Scan for the cell matching the given text and deliver its (x, y) coordinate at center. 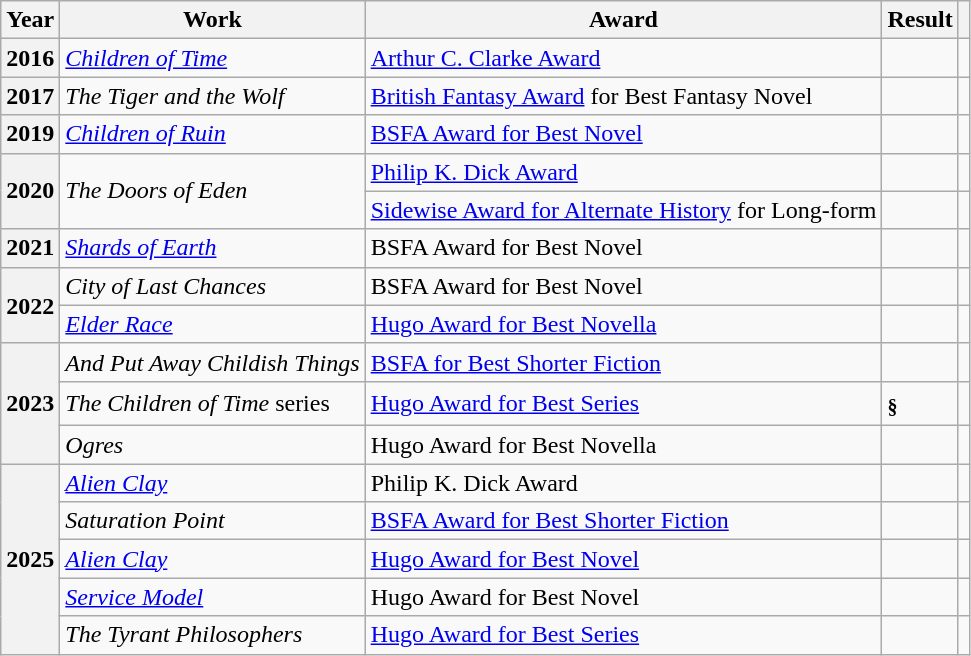
BSFA for Best Shorter Fiction (624, 362)
City of Last Chances (212, 286)
The Tyrant Philosophers (212, 635)
2023 (30, 403)
2020 (30, 191)
2016 (30, 58)
Service Model (212, 597)
BSFA Award for Best Shorter Fiction (624, 521)
Award (624, 20)
Shards of Earth (212, 248)
British Fantasy Award for Best Fantasy Novel (624, 96)
§ (920, 403)
Sidewise Award for Alternate History for Long-form (624, 210)
2019 (30, 134)
2017 (30, 96)
Children of Ruin (212, 134)
Work (212, 20)
The Children of Time series (212, 403)
2022 (30, 305)
Elder Race (212, 324)
The Doors of Eden (212, 191)
2021 (30, 248)
The Tiger and the Wolf (212, 96)
2025 (30, 559)
Result (920, 20)
Children of Time (212, 58)
And Put Away Childish Things (212, 362)
Saturation Point (212, 521)
Year (30, 20)
Arthur C. Clarke Award (624, 58)
Ogres (212, 445)
